Return the [X, Y] coordinate for the center point of the cell that contains the specified text.  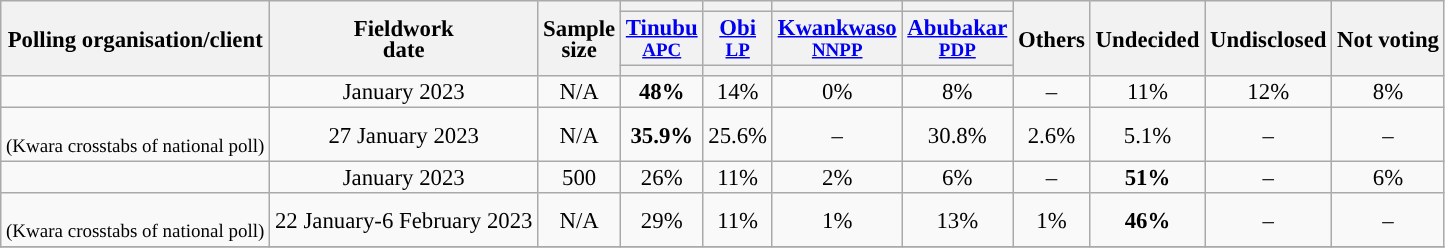
12% [1268, 92]
13% [958, 221]
46% [1147, 221]
ObiLP [738, 39]
Not voting [1388, 38]
48% [662, 92]
500 [580, 178]
14% [738, 92]
AbubakarPDP [958, 39]
Undisclosed [1268, 38]
29% [662, 221]
KwankwasoNNPP [837, 39]
TinubuAPC [662, 39]
25.6% [738, 135]
2% [837, 178]
Samplesize [580, 38]
27 January 2023 [404, 135]
26% [662, 178]
Fieldworkdate [404, 38]
5.1% [1147, 135]
Others [1052, 38]
30.8% [958, 135]
Undecided [1147, 38]
2.6% [1052, 135]
35.9% [662, 135]
Polling organisation/client [136, 38]
51% [1147, 178]
0% [837, 92]
22 January-6 February 2023 [404, 221]
